Find where the given text appears and provide that cell's center as [X, Y] coordinate. 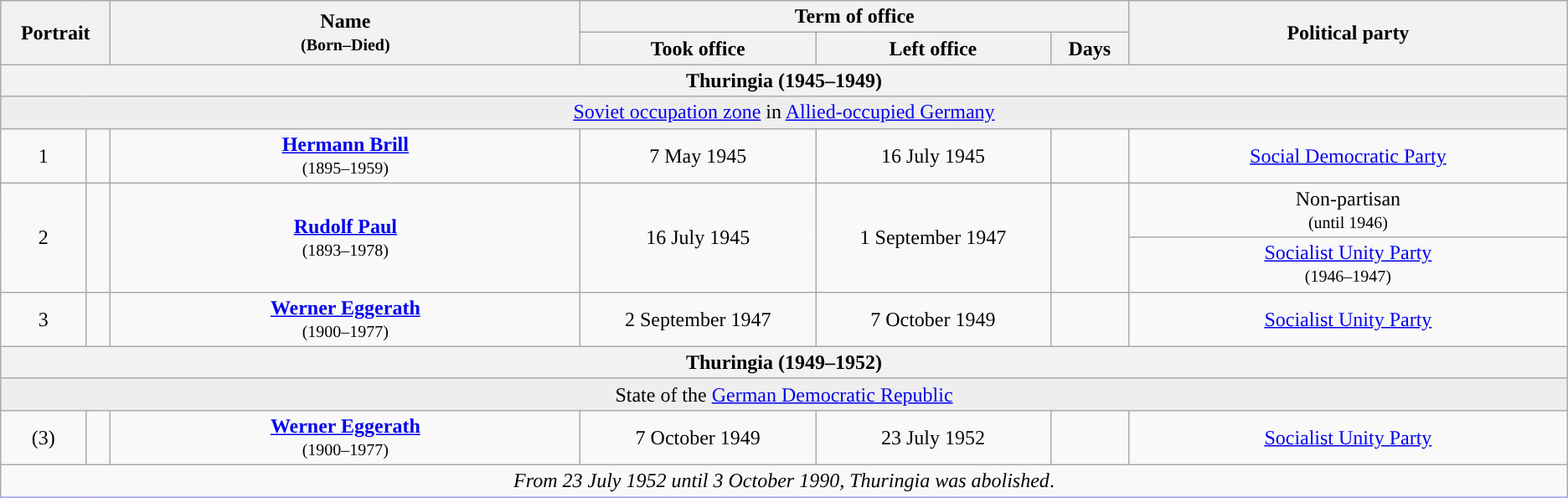
Socialist Unity Party(1946–1947) [1349, 265]
Took office [699, 49]
Term of office [854, 17]
Social Democratic Party [1349, 156]
Soviet occupation zone in Allied-occupied Germany [784, 112]
7 May 1945 [699, 156]
Thuringia (1949–1952) [784, 362]
23 July 1952 [933, 438]
Days [1089, 49]
Thuringia (1945–1949) [784, 80]
Non-partisan(until 1946) [1349, 210]
Political party [1349, 33]
(3) [44, 438]
3 [44, 319]
2 September 1947 [699, 319]
Portrait [55, 33]
1 September 1947 [933, 237]
Name(Born–Died) [345, 33]
State of the German Democratic Republic [784, 394]
1 [44, 156]
Left office [933, 49]
From 23 July 1952 until 3 October 1990, Thuringia was abolished. [784, 480]
2 [44, 237]
Rudolf Paul(1893–1978) [345, 237]
Hermann Brill(1895–1959) [345, 156]
